Provide the (x, y) coordinate of the cell's center where the given text is located.  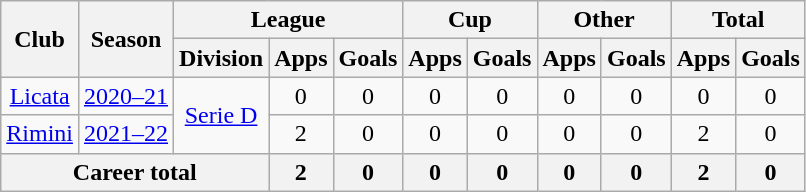
2020–21 (126, 96)
Serie D (222, 115)
Club (40, 39)
League (288, 20)
Total (738, 20)
2021–22 (126, 134)
Division (222, 58)
Season (126, 39)
Career total (135, 172)
Cup (470, 20)
Licata (40, 96)
Rimini (40, 134)
Other (604, 20)
